From the cell containing the given text, extract its center point as (x, y) coordinate. 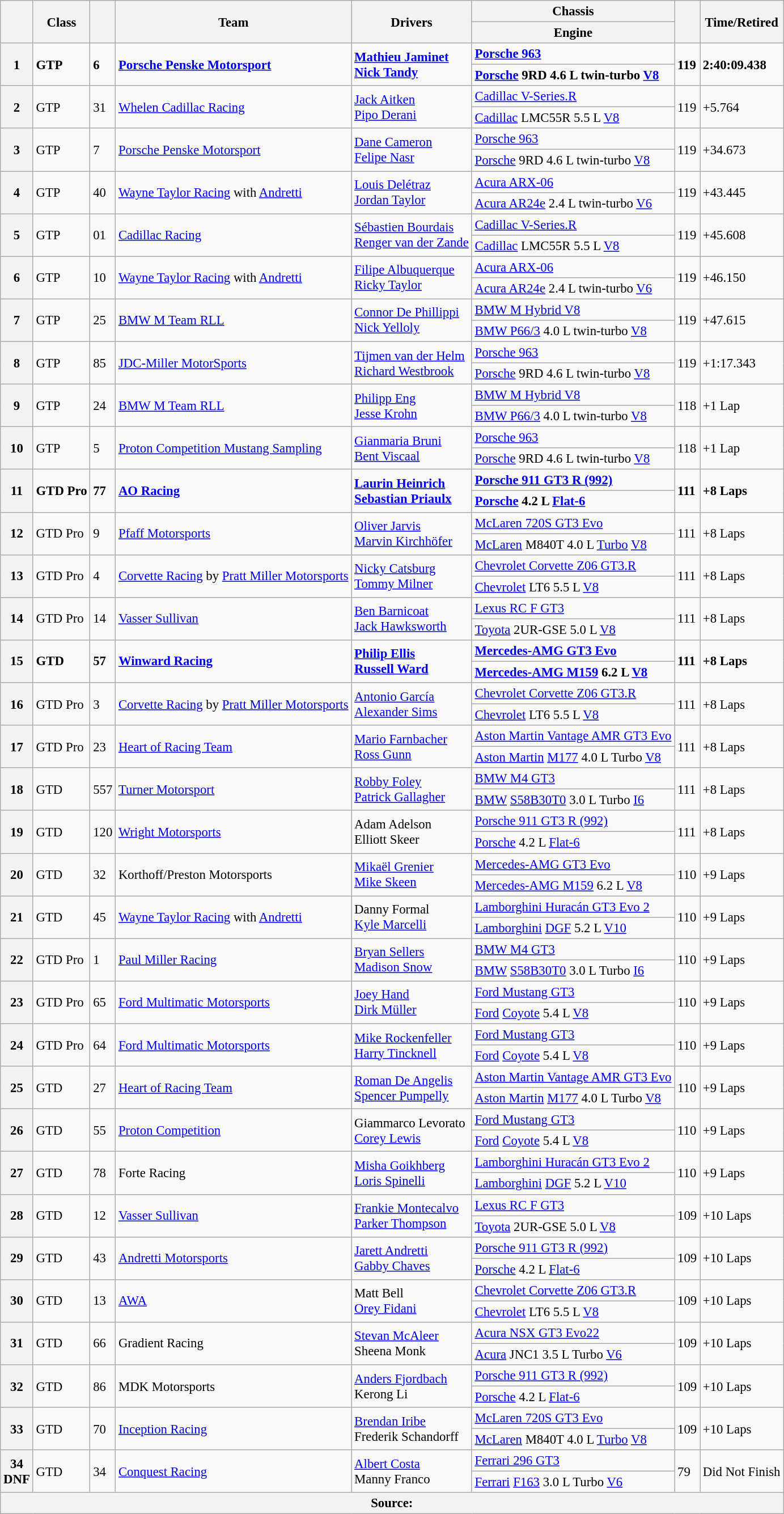
Cadillac Racing (234, 235)
Whelen Cadillac Racing (234, 107)
Stevan McAleer Sheena Monk (412, 1344)
86 (103, 1386)
Gianmaria Bruni Bent Viscaal (412, 448)
33 (17, 1429)
+47.615 (741, 320)
Oliver Jarvis Marvin Kirchhöfer (412, 533)
55 (103, 1131)
Danny Formal Kyle Marcelli (412, 917)
Jack Aitken Pipo Derani (412, 107)
Inception Racing (234, 1429)
+46.150 (741, 278)
Jarett Andretti Gabby Chaves (412, 1258)
Mike Rockenfeller Harry Tincknell (412, 1044)
JDC-Miller MotorSports (234, 363)
+43.445 (741, 193)
Drivers (412, 22)
Ben Barnicoat Jack Hawksworth (412, 619)
Brendan Iribe Frederik Schandorff (412, 1429)
Wright Motorsports (234, 832)
Forte Racing (234, 1173)
18 (17, 789)
Mario Farnbacher Ross Gunn (412, 746)
AO Racing (234, 491)
+34.673 (741, 150)
11 (17, 491)
64 (103, 1044)
Pfaff Motorsports (234, 533)
Conquest Racing (234, 1471)
16 (17, 704)
8 (17, 363)
Ferrari 296 GT3 (573, 1461)
Misha Goikhberg Loris Spinelli (412, 1173)
Connor De Phillippi Nick Yelloly (412, 320)
01 (103, 235)
+5.764 (741, 107)
Winward Racing (234, 661)
65 (103, 1003)
Gradient Racing (234, 1344)
Filipe Albuquerque Ricky Taylor (412, 278)
Turner Motorsport (234, 789)
30 (17, 1301)
34DNF (17, 1471)
557 (103, 789)
21 (17, 917)
Acura NSX GT3 Evo22 (573, 1333)
Matt Bell Orey Fidani (412, 1301)
Korthoff/Preston Motorsports (234, 874)
Acura JNC1 3.5 L Turbo V6 (573, 1354)
77 (103, 491)
Tijmen van der Helm Richard Westbrook (412, 363)
Anders Fjordbach Kerong Li (412, 1386)
2:40:09.438 (741, 65)
Nicky Catsburg Tommy Milner (412, 576)
79 (687, 1471)
85 (103, 363)
Andretti Motorsports (234, 1258)
AWA (234, 1301)
Philip Ellis Russell Ward (412, 661)
40 (103, 193)
Robby Foley Patrick Gallagher (412, 789)
57 (103, 661)
Proton Competition (234, 1131)
28 (17, 1216)
+1:17.343 (741, 363)
Laurin Heinrich Sebastian Priaulx (412, 491)
Mikaël Grenier Mike Skeen (412, 874)
Joey Hand Dirk Müller (412, 1003)
66 (103, 1344)
Giammarco Levorato Corey Lewis (412, 1131)
26 (17, 1131)
Class (61, 22)
Albert Costa Manny Franco (412, 1471)
Sébastien Bourdais Renger van der Zande (412, 235)
Philipp Eng Jesse Krohn (412, 406)
70 (103, 1429)
20 (17, 874)
Proton Competition Mustang Sampling (234, 448)
Chassis (573, 11)
43 (103, 1258)
Adam Adelson Elliott Skeer (412, 832)
Time/Retired (741, 22)
Bryan Sellers Madison Snow (412, 959)
Did Not Finish (741, 1471)
Source: (392, 1503)
+45.608 (741, 235)
2 (17, 107)
78 (103, 1173)
Mathieu Jaminet Nick Tandy (412, 65)
MDK Motorsports (234, 1386)
22 (17, 959)
Frankie Montecalvo Parker Thompson (412, 1216)
Paul Miller Racing (234, 959)
45 (103, 917)
17 (17, 746)
Louis Delétraz Jordan Taylor (412, 193)
15 (17, 661)
Dane Cameron Felipe Nasr (412, 150)
Roman De Angelis Spencer Pumpelly (412, 1088)
Antonio García Alexander Sims (412, 704)
Engine (573, 33)
Team (234, 22)
120 (103, 832)
Ferrari F163 3.0 L Turbo V6 (573, 1482)
34 (103, 1471)
29 (17, 1258)
19 (17, 832)
